Find where the given text appears and provide that cell's center as (x, y) coordinate. 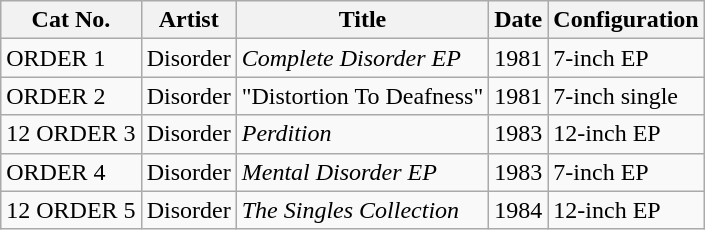
12 ORDER 5 (71, 210)
The Singles Collection (362, 210)
Complete Disorder EP (362, 58)
"Distortion To Deafness" (362, 96)
7-inch single (626, 96)
ORDER 4 (71, 172)
1984 (518, 210)
Configuration (626, 20)
Perdition (362, 134)
Date (518, 20)
12 ORDER 3 (71, 134)
Artist (188, 20)
Mental Disorder EP (362, 172)
ORDER 2 (71, 96)
ORDER 1 (71, 58)
Cat No. (71, 20)
Title (362, 20)
